Determine the (x, y) coordinate at the center of the cell enclosing the given text.  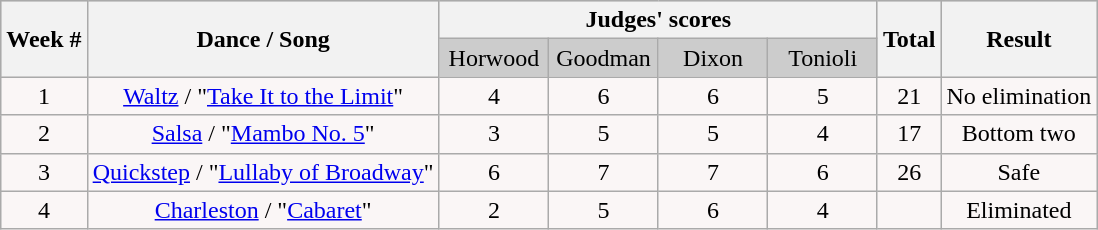
Total (909, 39)
Waltz / "Take It to the Limit" (263, 96)
Horwood (494, 58)
17 (909, 134)
Safe (1019, 172)
Charleston / "Cabaret" (263, 210)
Eliminated (1019, 210)
Tonioli (823, 58)
Result (1019, 39)
No elimination (1019, 96)
21 (909, 96)
Week # (44, 39)
Salsa / "Mambo No. 5" (263, 134)
Bottom two (1019, 134)
Judges' scores (658, 20)
Dance / Song (263, 39)
1 (44, 96)
26 (909, 172)
Dixon (713, 58)
Goodman (604, 58)
Quickstep / "Lullaby of Broadway" (263, 172)
